For the text-containing cell, return its midpoint in [X, Y] coordinate format. 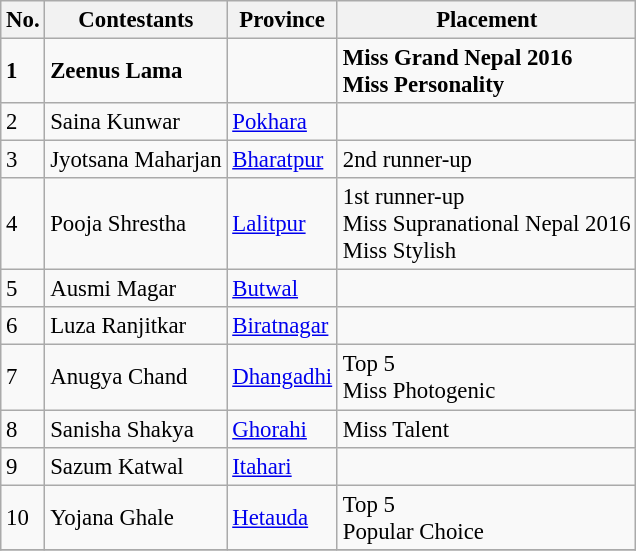
Miss Talent [486, 429]
5 [23, 289]
Placement [486, 20]
Dhangadhi [282, 378]
9 [23, 466]
3 [23, 160]
2 [23, 122]
Zeenus Lama [136, 72]
Contestants [136, 20]
Province [282, 20]
Lalitpur [282, 224]
No. [23, 20]
Jyotsana Maharjan [136, 160]
Top 5 Popular Choice [486, 518]
Ghorahi [282, 429]
1 [23, 72]
2nd runner-up [486, 160]
6 [23, 327]
Yojana Ghale [136, 518]
Pooja Shrestha [136, 224]
Sazum Katwal [136, 466]
10 [23, 518]
Top 5 Miss Photogenic [486, 378]
7 [23, 378]
Miss Grand Nepal 2016 Miss Personality [486, 72]
8 [23, 429]
Pokhara [282, 122]
Biratnagar [282, 327]
Butwal [282, 289]
Sanisha Shakya [136, 429]
1st runner-up Miss Supranational Nepal 2016 Miss Stylish [486, 224]
Saina Kunwar [136, 122]
Anugya Chand [136, 378]
Itahari [282, 466]
Hetauda [282, 518]
Ausmi Magar [136, 289]
Bharatpur [282, 160]
Luza Ranjitkar [136, 327]
4 [23, 224]
